For the text-containing cell, return its midpoint in [X, Y] coordinate format. 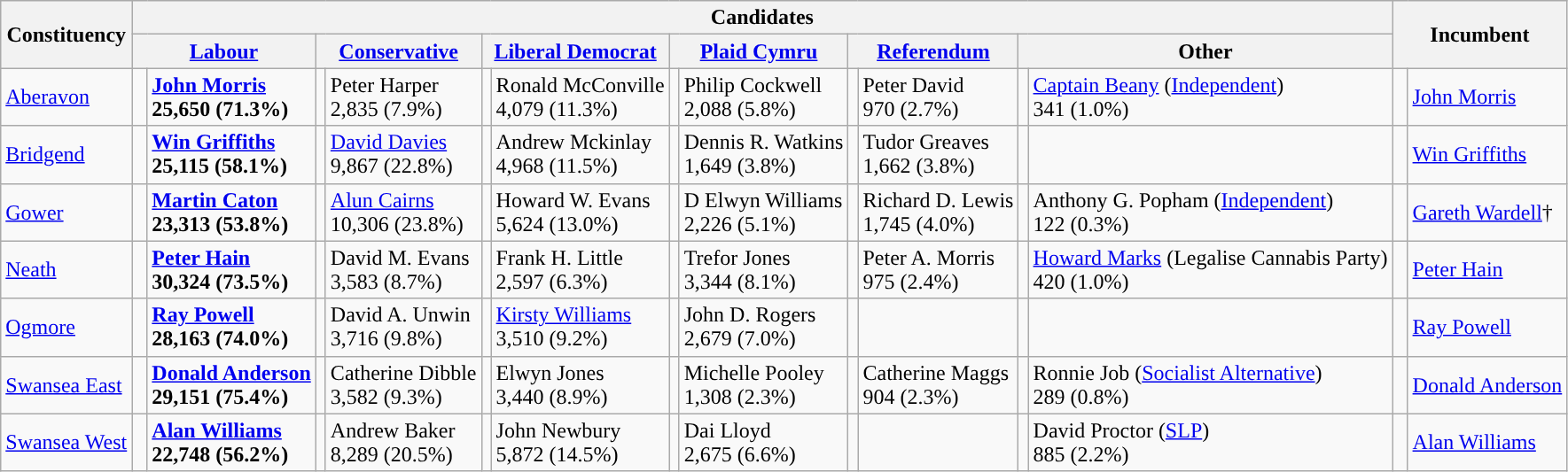
Martin Caton23,313 (53.8%) [231, 213]
Catherine Dibble3,582 (9.3%) [403, 384]
Philip Cockwell2,088 (5.8%) [764, 97]
Ronnie Job (Socialist Alternative)289 (0.8%) [1211, 384]
Alan Williams22,748 (56.2%) [231, 443]
Bridgend [66, 154]
Howard Marks (Legalise Cannabis Party)420 (1.0%) [1211, 269]
David M. Evans3,583 (8.7%) [403, 269]
Ray Powell [1487, 328]
Alun Cairns10,306 (23.8%) [403, 213]
John Morris25,650 (71.3%) [231, 97]
Captain Beany (Independent)341 (1.0%) [1211, 97]
Kirsty Williams3,510 (9.2%) [580, 328]
Candidates [762, 18]
Swansea West [66, 443]
Gareth Wardell† [1487, 213]
Peter Hain30,324 (73.5%) [231, 269]
Andrew Baker8,289 (20.5%) [403, 443]
David Davies9,867 (22.8%) [403, 154]
Michelle Pooley1,308 (2.3%) [764, 384]
D Elwyn Williams2,226 (5.1%) [764, 213]
Anthony G. Popham (Independent)122 (0.3%) [1211, 213]
Elwyn Jones3,440 (8.9%) [580, 384]
Peter Harper2,835 (7.9%) [403, 97]
Plaid Cymru [759, 51]
Peter Hain [1487, 269]
Neath [66, 269]
Catherine Maggs904 (2.3%) [938, 384]
Liberal Democrat [575, 51]
Peter A. Morris975 (2.4%) [938, 269]
Constituency [66, 35]
Donald Anderson [1487, 384]
Win Griffiths25,115 (58.1%) [231, 154]
Other [1205, 51]
Tudor Greaves1,662 (3.8%) [938, 154]
John Morris [1487, 97]
David Proctor (SLP)885 (2.2%) [1211, 443]
David A. Unwin3,716 (9.8%) [403, 328]
Howard W. Evans5,624 (13.0%) [580, 213]
John D. Rogers2,679 (7.0%) [764, 328]
Frank H. Little2,597 (6.3%) [580, 269]
Win Griffiths [1487, 154]
John Newbury5,872 (14.5%) [580, 443]
Ogmore [66, 328]
Andrew Mckinlay4,968 (11.5%) [580, 154]
Labour [224, 51]
Gower [66, 213]
Dennis R. Watkins1,649 (3.8%) [764, 154]
Alan Williams [1487, 443]
Dai Lloyd2,675 (6.6%) [764, 443]
Referendum [933, 51]
Aberavon [66, 97]
Peter David970 (2.7%) [938, 97]
Swansea East [66, 384]
Donald Anderson29,151 (75.4%) [231, 384]
Conservative [399, 51]
Trefor Jones3,344 (8.1%) [764, 269]
Incumbent [1480, 35]
Ray Powell28,163 (74.0%) [231, 328]
Ronald McConville4,079 (11.3%) [580, 97]
Richard D. Lewis1,745 (4.0%) [938, 213]
